Pinpoint the cell where the given text exists, returning its [x, y] midpoint coordinate. 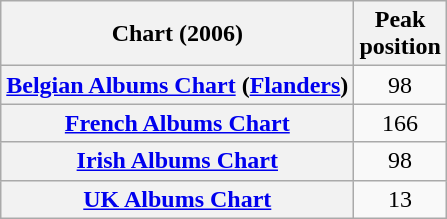
Irish Albums Chart [178, 161]
Peakposition [400, 34]
French Albums Chart [178, 123]
Chart (2006) [178, 34]
13 [400, 199]
UK Albums Chart [178, 199]
Belgian Albums Chart (Flanders) [178, 85]
166 [400, 123]
